From the cell containing the given text, extract its center point as (x, y) coordinate. 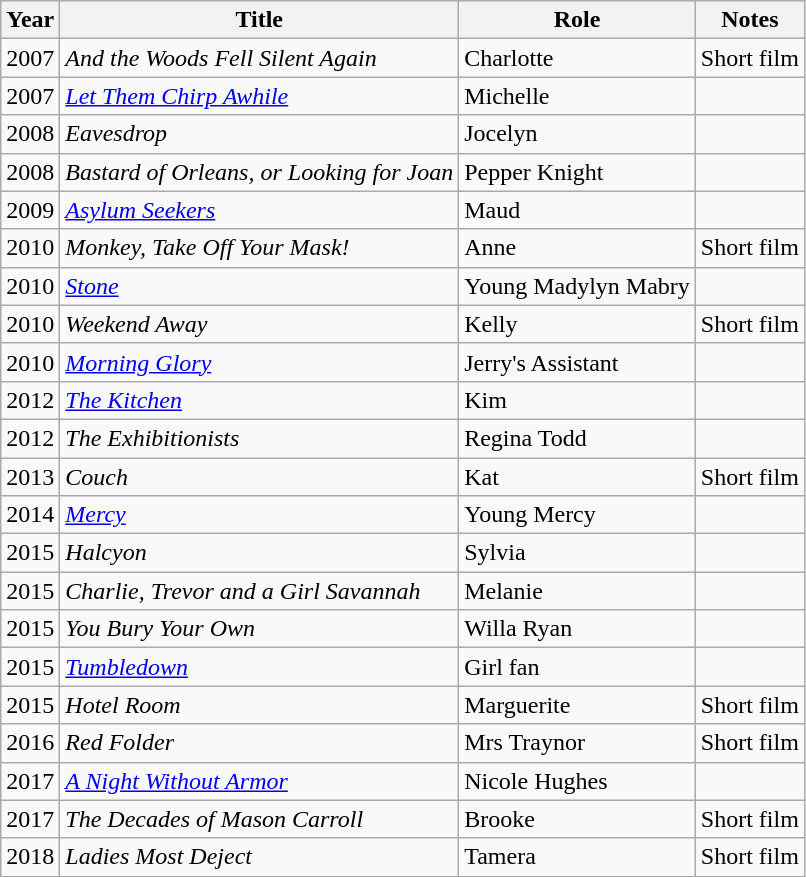
Pepper Knight (578, 172)
Brooke (578, 819)
Kim (578, 400)
Morning Glory (260, 362)
Hotel Room (260, 705)
A Night Without Armor (260, 781)
Year (30, 20)
Jerry's Assistant (578, 362)
2016 (30, 743)
Michelle (578, 96)
Stone (260, 286)
Weekend Away (260, 324)
Mercy (260, 515)
Asylum Seekers (260, 210)
Maud (578, 210)
Monkey, Take Off Your Mask! (260, 248)
And the Woods Fell Silent Again (260, 58)
Anne (578, 248)
Regina Todd (578, 438)
2009 (30, 210)
Charlotte (578, 58)
Melanie (578, 591)
The Kitchen (260, 400)
You Bury Your Own (260, 629)
The Exhibitionists (260, 438)
Girl fan (578, 667)
Role (578, 20)
Eavesdrop (260, 134)
Tumbledown (260, 667)
2014 (30, 515)
Sylvia (578, 553)
2013 (30, 477)
2018 (30, 857)
Nicole Hughes (578, 781)
Kat (578, 477)
Halcyon (260, 553)
Title (260, 20)
Mrs Traynor (578, 743)
Couch (260, 477)
Young Madylyn Mabry (578, 286)
Tamera (578, 857)
The Decades of Mason Carroll (260, 819)
Kelly (578, 324)
Jocelyn (578, 134)
Marguerite (578, 705)
Red Folder (260, 743)
Bastard of Orleans, or Looking for Joan (260, 172)
Willa Ryan (578, 629)
Young Mercy (578, 515)
Ladies Most Deject (260, 857)
Let Them Chirp Awhile (260, 96)
Charlie, Trevor and a Girl Savannah (260, 591)
Notes (750, 20)
